Search for the cell housing the specified text and yield its (x, y) center coordinate. 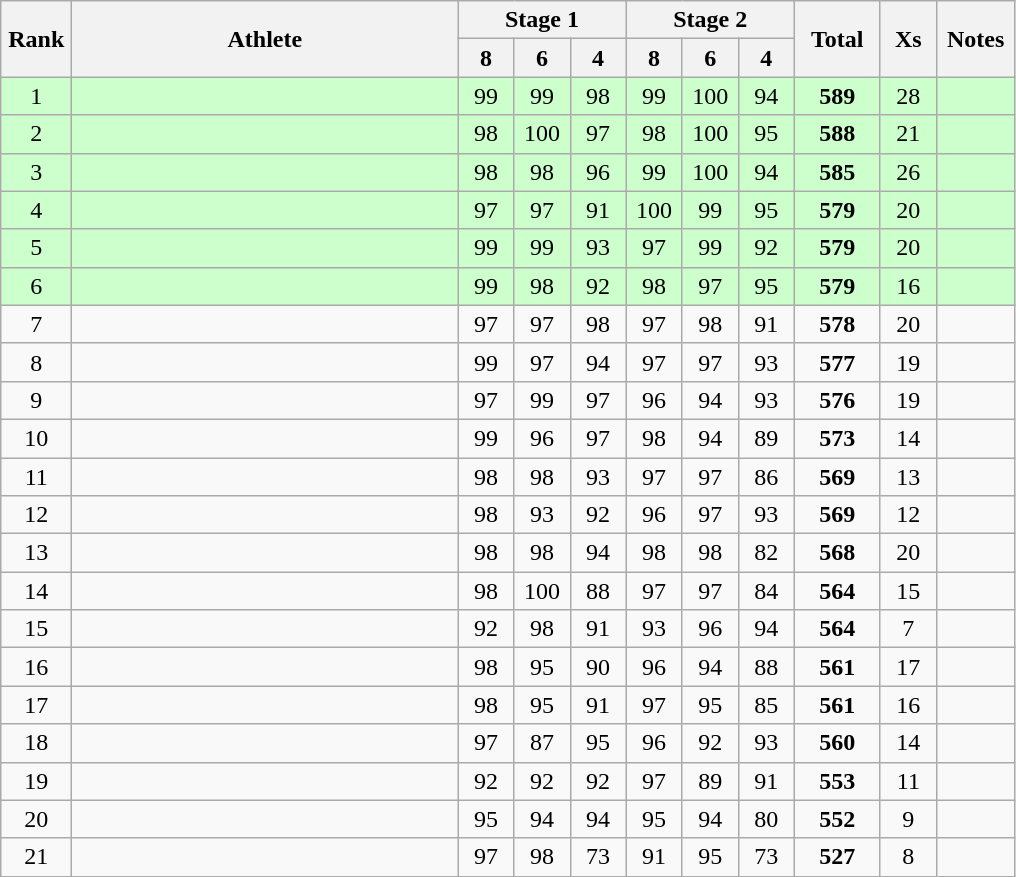
560 (837, 743)
1 (36, 96)
3 (36, 172)
568 (837, 553)
Rank (36, 39)
80 (766, 819)
553 (837, 781)
578 (837, 324)
Stage 1 (542, 20)
82 (766, 553)
Notes (976, 39)
2 (36, 134)
Total (837, 39)
85 (766, 705)
576 (837, 400)
552 (837, 819)
28 (908, 96)
585 (837, 172)
Stage 2 (710, 20)
26 (908, 172)
10 (36, 438)
577 (837, 362)
87 (542, 743)
Athlete (265, 39)
84 (766, 591)
86 (766, 477)
588 (837, 134)
Xs (908, 39)
589 (837, 96)
573 (837, 438)
18 (36, 743)
90 (598, 667)
527 (837, 857)
5 (36, 248)
